Search for the cell housing the specified text and yield its [x, y] center coordinate. 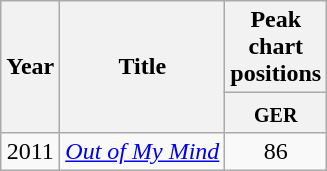
2011 [30, 152]
GER [276, 113]
86 [276, 152]
Peak chart positions [276, 47]
Title [142, 67]
Year [30, 67]
Out of My Mind [142, 152]
